Capture the cell that displays the provided text and extract its [x, y] central coordinate. 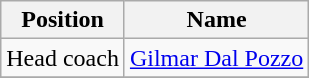
Gilmar Dal Pozzo [216, 58]
Position [63, 20]
Name [216, 20]
Head coach [63, 58]
